Detect which cell encompasses the target text, then output its (x, y) center coordinate. 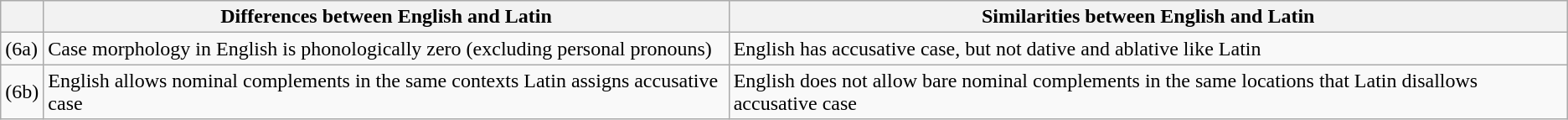
Differences between English and Latin (386, 17)
English allows nominal complements in the same contexts Latin assigns accusative case (386, 92)
(6b) (22, 92)
(6a) (22, 49)
English has accusative case, but not dative and ablative like Latin (1148, 49)
English does not allow bare nominal complements in the same locations that Latin disallows accusative case (1148, 92)
Case morphology in English is phonologically zero (excluding personal pronouns) (386, 49)
Similarities between English and Latin (1148, 17)
